For the text-containing cell, return its midpoint in (X, Y) coordinate format. 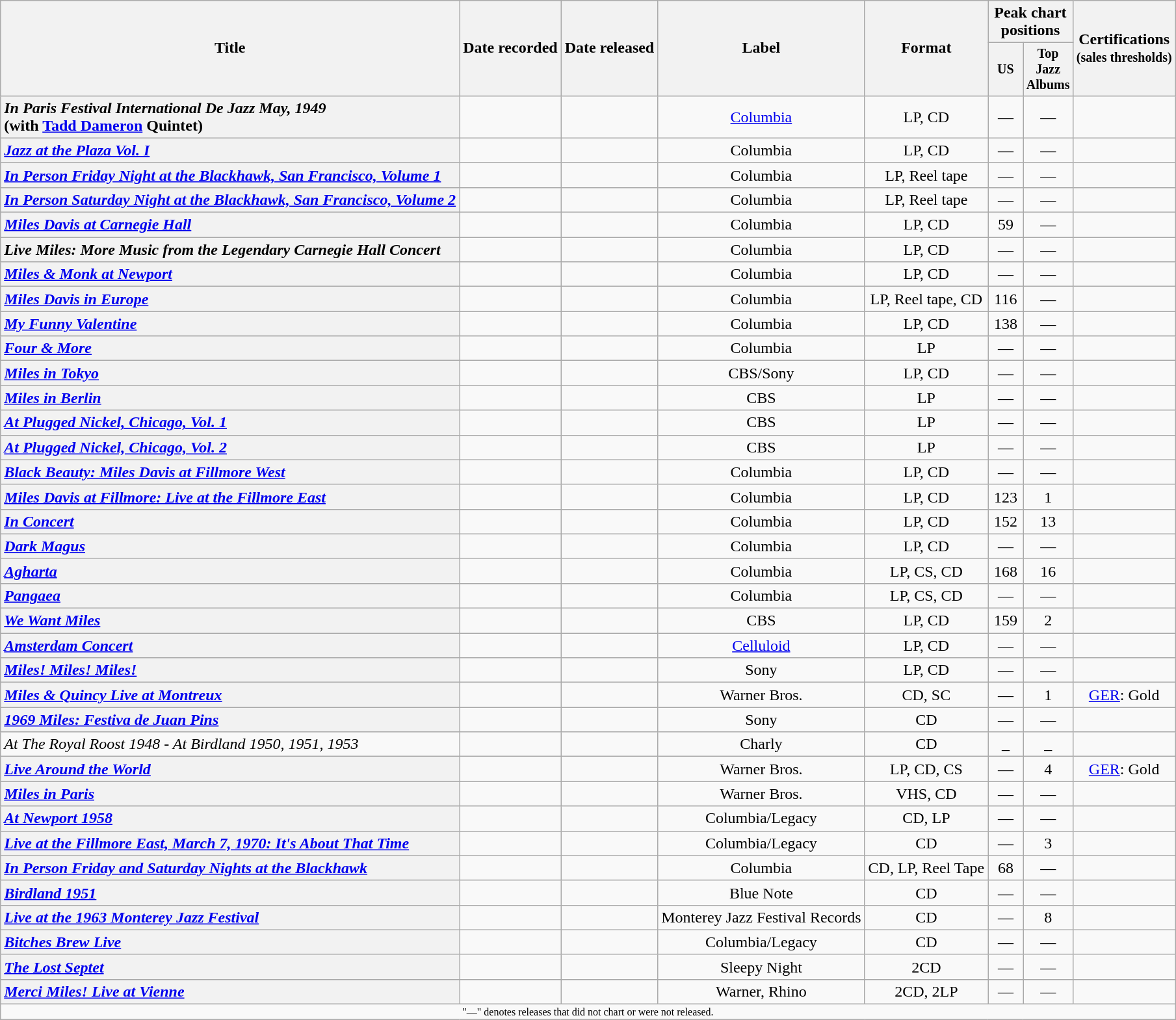
Miles & Quincy Live at Montreux (230, 695)
Live Miles: More Music from the Legendary Carnegie Hall Concert (230, 250)
159 (1006, 621)
Four & More (230, 348)
Miles in Berlin (230, 398)
At Plugged Nickel, Chicago, Vol. 2 (230, 447)
Charly (761, 744)
Blue Note (761, 893)
CD, LP, Reel Tape (926, 868)
Sleepy Night (761, 967)
8 (1048, 917)
Miles in Tokyo (230, 373)
Celluloid (761, 646)
Merci Miles! Live at Vienne (230, 991)
US (1006, 69)
LP, Reel tape, CD (926, 299)
3 (1048, 843)
Live Around the World (230, 769)
Miles! Miles! Miles! (230, 670)
CD, SC (926, 695)
"—" denotes releases that did not chart or were not released. (588, 1012)
168 (1006, 571)
At Plugged Nickel, Chicago, Vol. 1 (230, 423)
VHS, CD (926, 794)
Live at the Fillmore East, March 7, 1970: It's About That Time (230, 843)
Dark Magus (230, 546)
In Person Friday Night at the Blackhawk, San Francisco, Volume 1 (230, 175)
Title (230, 48)
Label (761, 48)
Jazz at the Plaza Vol. I (230, 150)
Date released (610, 48)
Miles Davis at Fillmore: Live at the Fillmore East (230, 497)
My Funny Valentine (230, 324)
59 (1006, 225)
13 (1048, 521)
Miles Davis at Carnegie Hall (230, 225)
Agharta (230, 571)
In Paris Festival International De Jazz May, 1949(with Tadd Dameron Quintet) (230, 117)
Pangaea (230, 595)
In Person Friday and Saturday Nights at the Blackhawk (230, 868)
2CD, 2LP (926, 991)
Bitches Brew Live (230, 942)
Monterey Jazz Festival Records (761, 917)
Top Jazz Albums (1048, 69)
The Lost Septet (230, 967)
Date recorded (511, 48)
16 (1048, 571)
152 (1006, 521)
Miles in Paris (230, 794)
LP, CD, CS (926, 769)
123 (1006, 497)
Miles Davis in Europe (230, 299)
In Person Saturday Night at the Blackhawk, San Francisco, Volume 2 (230, 200)
4 (1048, 769)
2 (1048, 621)
Live at the 1963 Monterey Jazz Festival (230, 917)
68 (1006, 868)
At Newport 1958 (230, 818)
Warner, Rhino (761, 991)
2CD (926, 967)
Black Beauty: Miles Davis at Fillmore West (230, 472)
Miles & Monk at Newport (230, 274)
Format (926, 48)
Peak chart positions (1031, 22)
Amsterdam Concert (230, 646)
CD, LP (926, 818)
1969 Miles: Festiva de Juan Pins (230, 720)
116 (1006, 299)
Birdland 1951 (230, 893)
At The Royal Roost 1948 - At Birdland 1950, 1951, 1953 (230, 744)
CBS/Sony (761, 373)
138 (1006, 324)
Certifications(sales thresholds) (1124, 48)
In Concert (230, 521)
We Want Miles (230, 621)
